Extract the (x, y) coordinate from the center of the cell holding the provided text.  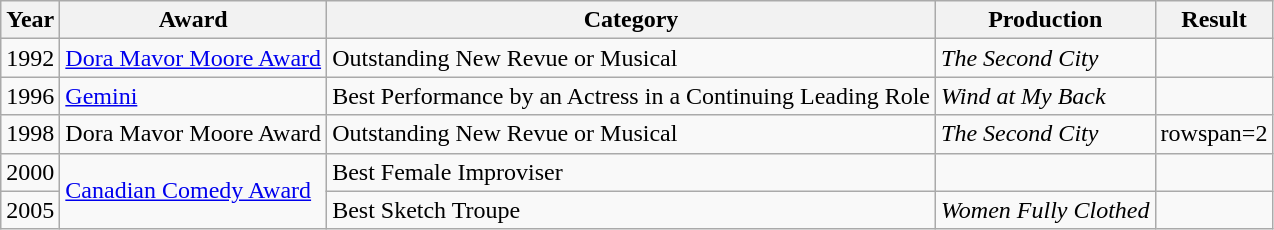
rowspan=2 (1214, 134)
Women Fully Clothed (1046, 210)
Category (632, 20)
1996 (30, 96)
Wind at My Back (1046, 96)
Best Female Improviser (632, 172)
Canadian Comedy Award (194, 191)
Award (194, 20)
2000 (30, 172)
Year (30, 20)
2005 (30, 210)
Best Sketch Troupe (632, 210)
Best Performance by an Actress in a Continuing Leading Role (632, 96)
Result (1214, 20)
Gemini (194, 96)
Production (1046, 20)
1998 (30, 134)
1992 (30, 58)
